For the text-containing cell, return its midpoint in [x, y] coordinate format. 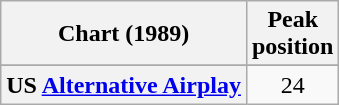
Chart (1989) [124, 34]
Peakposition [292, 34]
24 [292, 85]
US Alternative Airplay [124, 85]
